Search for the cell housing the specified text and yield its (x, y) center coordinate. 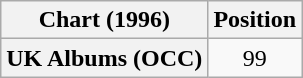
99 (255, 58)
Chart (1996) (104, 20)
UK Albums (OCC) (104, 58)
Position (255, 20)
